Output the (x, y) coordinate of the center of the cell containing the given text.  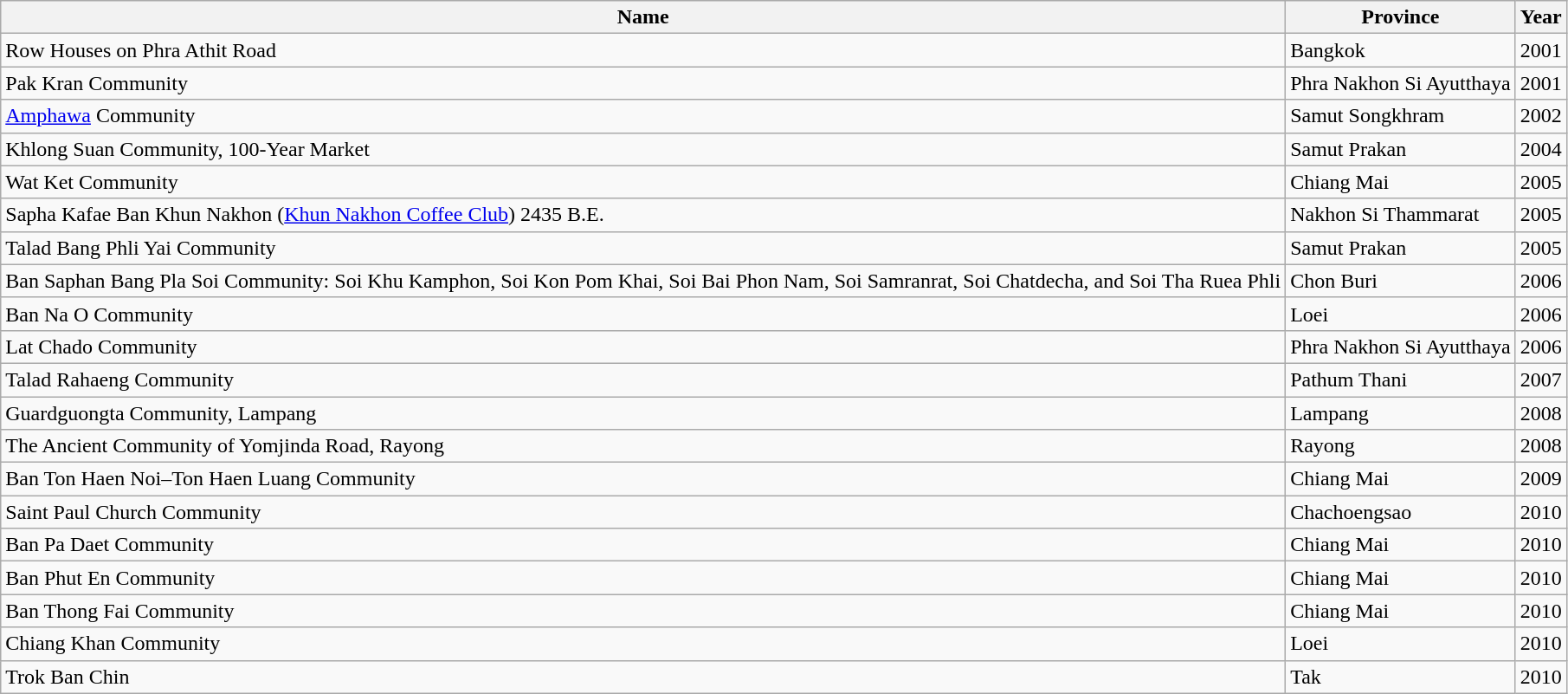
Samut Songkhram (1401, 116)
Row Houses on Phra Athit Road (643, 50)
Ban Thong Fai Community (643, 611)
Wat Ket Community (643, 182)
Ban Ton Haen Noi–Ton Haen Luang Community (643, 479)
2007 (1541, 379)
2002 (1541, 116)
Trok Ban Chin (643, 677)
Nakhon Si Thammarat (1401, 215)
Tak (1401, 677)
Pathum Thani (1401, 379)
Province (1401, 17)
Rayong (1401, 446)
Chon Buri (1401, 281)
Chiang Khan Community (643, 644)
Chachoengsao (1401, 512)
Amphawa Community (643, 116)
Bangkok (1401, 50)
Lat Chado Community (643, 347)
Ban Na O Community (643, 314)
Year (1541, 17)
Ban Phut En Community (643, 578)
Sapha Kafae Ban Khun Nakhon (Khun Nakhon Coffee Club) 2435 B.E. (643, 215)
2009 (1541, 479)
Khlong Suan Community, 100-Year Market (643, 149)
Name (643, 17)
Talad Rahaeng Community (643, 379)
2004 (1541, 149)
Ban Pa Daet Community (643, 545)
Lampang (1401, 413)
Saint Paul Church Community (643, 512)
Guardguongta Community, Lampang (643, 413)
Talad Bang Phli Yai Community (643, 248)
Pak Kran Community (643, 83)
The Ancient Community of Yomjinda Road, Rayong (643, 446)
Ban Saphan Bang Pla Soi Community: Soi Khu Kamphon, Soi Kon Pom Khai, Soi Bai Phon Nam, Soi Samranrat, Soi Chatdecha, and Soi Tha Ruea Phli (643, 281)
